Scan for the cell matching the given text and deliver its [x, y] coordinate at center. 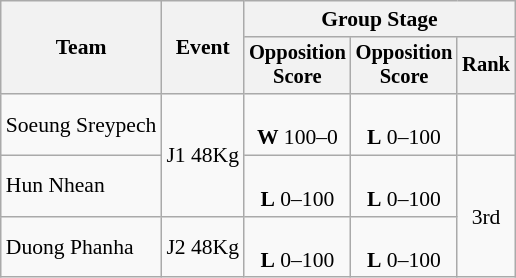
3rd [486, 217]
J1 48Kg [202, 155]
Group Stage [380, 19]
J2 48Kg [202, 248]
Event [202, 48]
Rank [486, 66]
Hun Nhean [82, 186]
Team [82, 48]
Soeung Sreypech [82, 124]
W 100–0 [298, 124]
Duong Phanha [82, 248]
